Detect which cell encompasses the target text, then output its (X, Y) center coordinate. 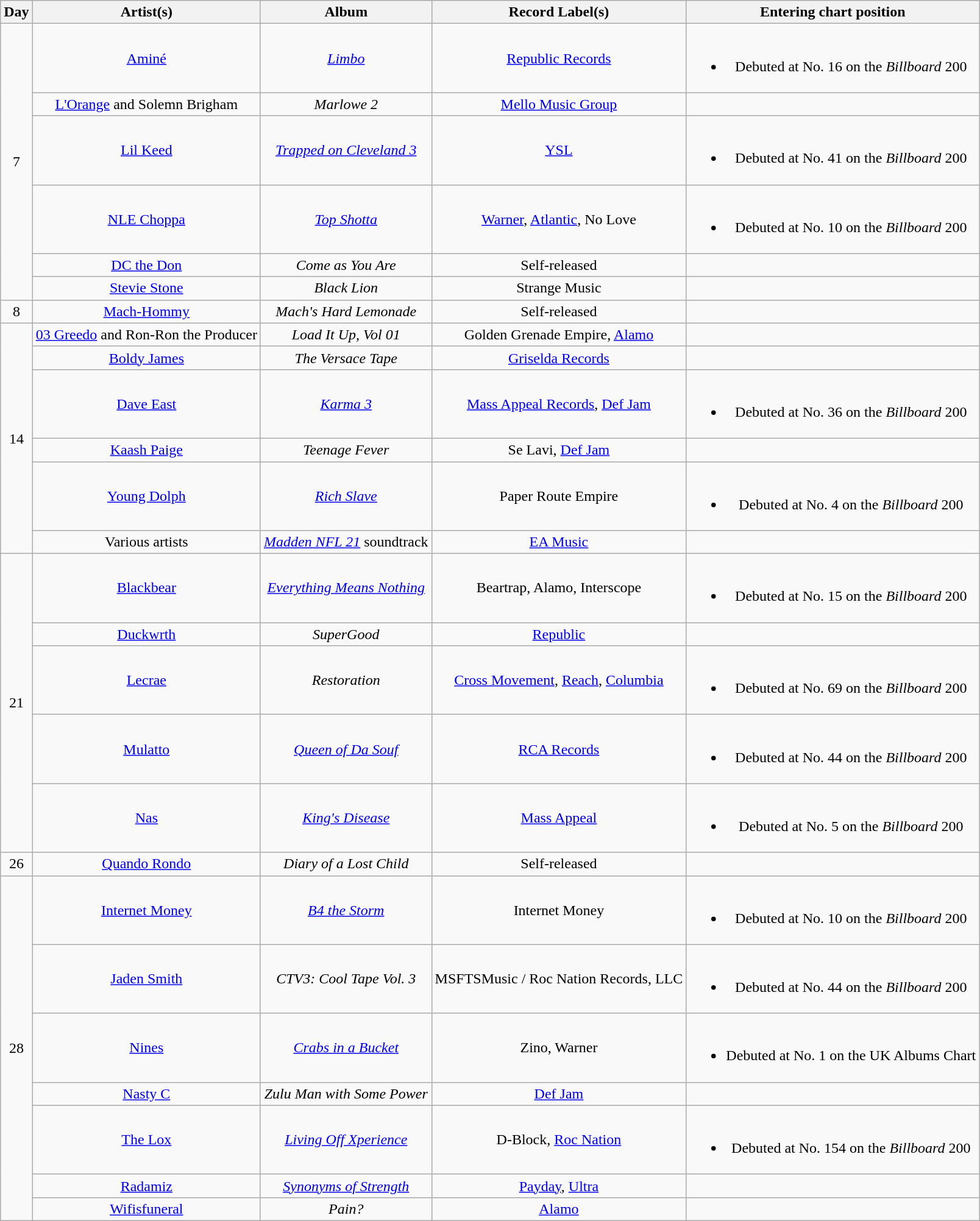
Kaash Paige (146, 450)
Karma 3 (346, 403)
The Lox (146, 1139)
RCA Records (559, 749)
Strange Music (559, 288)
Alamo (559, 1209)
21 (16, 703)
Blackbear (146, 589)
Republic (559, 634)
Golden Grenade Empire, Alamo (559, 334)
Nines (146, 1048)
7 (16, 162)
Zino, Warner (559, 1048)
Debuted at No. 4 on the Billboard 200 (833, 496)
B4 the Storm (346, 910)
Debuted at No. 15 on the Billboard 200 (833, 589)
Boldy James (146, 358)
Cross Movement, Reach, Columbia (559, 680)
26 (16, 864)
Radamiz (146, 1186)
Synonyms of Strength (346, 1186)
Paper Route Empire (559, 496)
Debuted at No. 36 on the Billboard 200 (833, 403)
Restoration (346, 680)
Day (16, 12)
CTV3: Cool Tape Vol. 3 (346, 979)
Rich Slave (346, 496)
Debuted at No. 69 on the Billboard 200 (833, 680)
Lecrae (146, 680)
King's Disease (346, 818)
Diary of a Lost Child (346, 864)
Stevie Stone (146, 288)
Black Lion (346, 288)
Warner, Atlantic, No Love (559, 219)
8 (16, 311)
Mello Music Group (559, 104)
Debuted at No. 41 on the Billboard 200 (833, 150)
Debuted at No. 154 on the Billboard 200 (833, 1139)
Beartrap, Alamo, Interscope (559, 589)
Top Shotta (346, 219)
28 (16, 1048)
L'Orange and Solemn Brigham (146, 104)
Trapped on Cleveland 3 (346, 150)
Marlowe 2 (346, 104)
Album (346, 12)
YSL (559, 150)
Mass Appeal (559, 818)
Def Jam (559, 1094)
Wifisfuneral (146, 1209)
Crabs in a Bucket (346, 1048)
Mach's Hard Lemonade (346, 311)
NLE Choppa (146, 219)
Nas (146, 818)
SuperGood (346, 634)
Jaden Smith (146, 979)
Mach-Hommy (146, 311)
Griselda Records (559, 358)
03 Greedo and Ron-Ron the Producer (146, 334)
Load It Up, Vol 01 (346, 334)
EA Music (559, 542)
MSFTSMusic / Roc Nation Records, LLC (559, 979)
Record Label(s) (559, 12)
Madden NFL 21 soundtrack (346, 542)
Pain? (346, 1209)
Nasty C (146, 1094)
Mulatto (146, 749)
DC the Don (146, 265)
Entering chart position (833, 12)
The Versace Tape (346, 358)
Come as You Are (346, 265)
Debuted at No. 1 on the UK Albums Chart (833, 1048)
Artist(s) (146, 12)
Zulu Man with Some Power (346, 1094)
Young Dolph (146, 496)
Debuted at No. 5 on the Billboard 200 (833, 818)
Duckwrth (146, 634)
Payday, Ultra (559, 1186)
Republic Records (559, 58)
Limbo (346, 58)
Dave East (146, 403)
Quando Rondo (146, 864)
Se Lavi, Def Jam (559, 450)
Lil Keed (146, 150)
Mass Appeal Records, Def Jam (559, 403)
Everything Means Nothing (346, 589)
14 (16, 438)
Various artists (146, 542)
Living Off Xperience (346, 1139)
Aminé (146, 58)
Queen of Da Souf (346, 749)
Debuted at No. 16 on the Billboard 200 (833, 58)
D-Block, Roc Nation (559, 1139)
Teenage Fever (346, 450)
